Return the (X, Y) coordinate for the center point of the cell that contains the specified text.  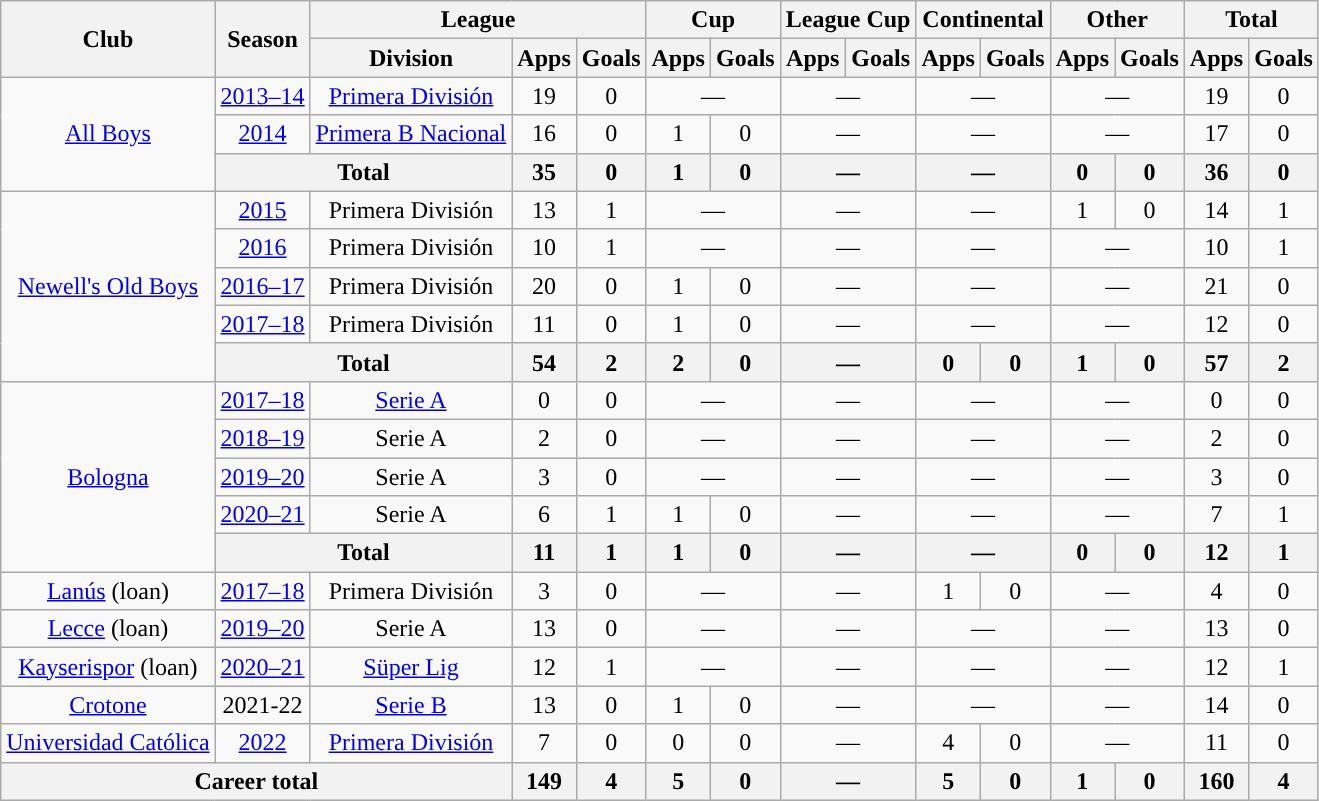
Primera B Nacional (411, 134)
160 (1216, 781)
Season (262, 39)
2016 (262, 248)
2013–14 (262, 96)
149 (544, 781)
2016–17 (262, 286)
Club (108, 39)
Newell's Old Boys (108, 286)
Career total (256, 781)
Süper Lig (411, 667)
All Boys (108, 134)
Lanús (loan) (108, 591)
Continental (983, 20)
20 (544, 286)
Serie B (411, 705)
Universidad Católica (108, 743)
54 (544, 362)
36 (1216, 172)
League (478, 20)
2021-22 (262, 705)
2018–19 (262, 438)
6 (544, 515)
16 (544, 134)
Bologna (108, 476)
Lecce (loan) (108, 629)
21 (1216, 286)
57 (1216, 362)
35 (544, 172)
2015 (262, 210)
Other (1117, 20)
Cup (713, 20)
Crotone (108, 705)
Kayserispor (loan) (108, 667)
2022 (262, 743)
2014 (262, 134)
17 (1216, 134)
Division (411, 58)
League Cup (848, 20)
